For the text-containing cell, return its midpoint in [X, Y] coordinate format. 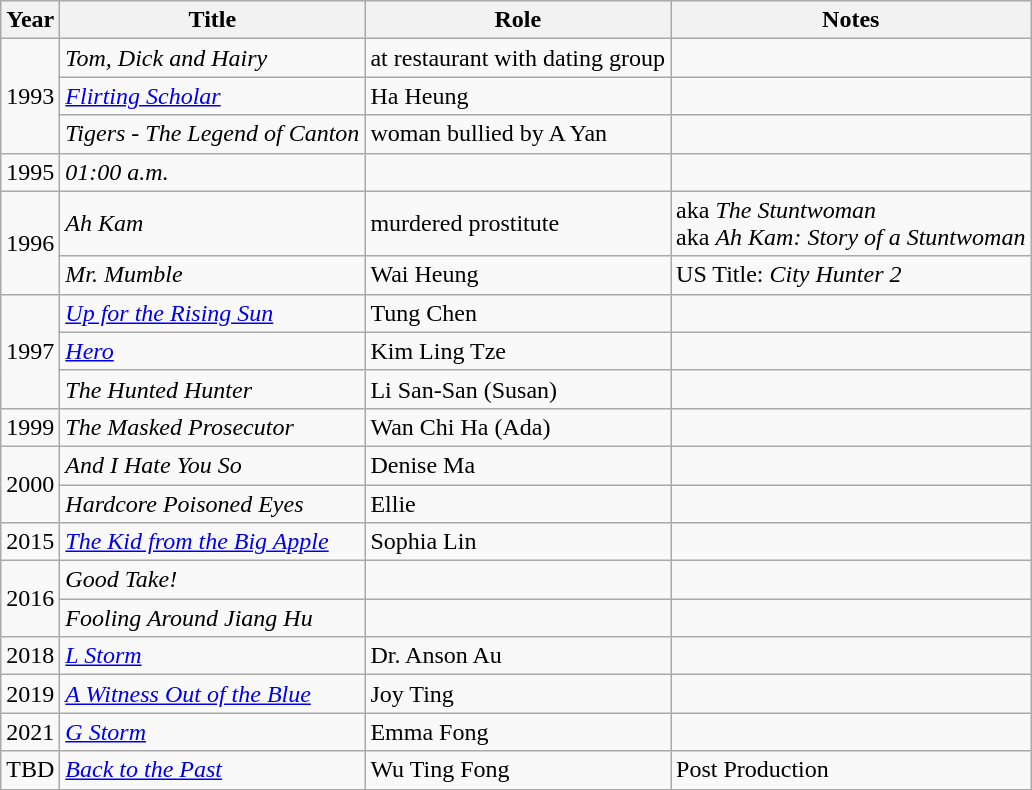
2019 [30, 694]
Ah Kam [212, 224]
Wai Heung [518, 275]
Tom, Dick and Hairy [212, 58]
Wu Ting Fong [518, 770]
2018 [30, 656]
aka The Stuntwoman aka Ah Kam: Story of a Stuntwoman [851, 224]
Year [30, 20]
murdered prostitute [518, 224]
Denise Ma [518, 465]
Back to the Past [212, 770]
Hardcore Poisoned Eyes [212, 503]
1999 [30, 427]
Kim Ling Tze [518, 351]
And I Hate You So [212, 465]
Flirting Scholar [212, 96]
01:00 a.m. [212, 172]
TBD [30, 770]
L Storm [212, 656]
Li San-San (Susan) [518, 389]
A Witness Out of the Blue [212, 694]
Tung Chen [518, 313]
Role [518, 20]
2015 [30, 542]
Sophia Lin [518, 542]
Fooling Around Jiang Hu [212, 618]
The Hunted Hunter [212, 389]
Dr. Anson Au [518, 656]
Mr. Mumble [212, 275]
Title [212, 20]
G Storm [212, 732]
Good Take! [212, 580]
The Masked Prosecutor [212, 427]
1996 [30, 242]
woman bullied by A Yan [518, 134]
Hero [212, 351]
Notes [851, 20]
Post Production [851, 770]
US Title: City Hunter 2 [851, 275]
1997 [30, 351]
at restaurant with dating group [518, 58]
Ellie [518, 503]
Tigers - The Legend of Canton [212, 134]
2016 [30, 599]
1995 [30, 172]
2021 [30, 732]
2000 [30, 484]
Wan Chi Ha (Ada) [518, 427]
The Kid from the Big Apple [212, 542]
Joy Ting [518, 694]
Emma Fong [518, 732]
Up for the Rising Sun [212, 313]
1993 [30, 96]
Ha Heung [518, 96]
